Find where the given text appears and provide that cell's center as (X, Y) coordinate. 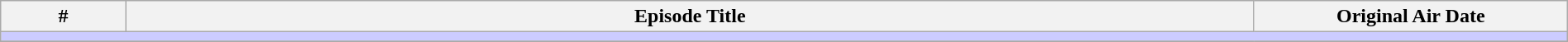
# (64, 16)
Episode Title (690, 16)
Original Air Date (1411, 16)
